Search for the cell housing the specified text and yield its (X, Y) center coordinate. 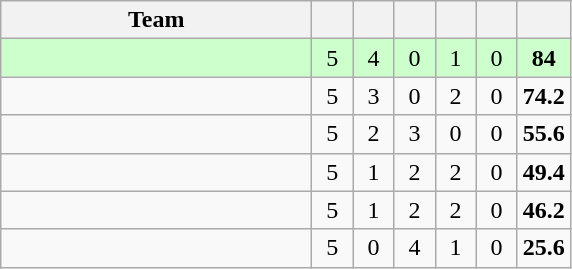
55.6 (544, 134)
25.6 (544, 248)
84 (544, 58)
74.2 (544, 96)
46.2 (544, 210)
Team (156, 20)
49.4 (544, 172)
